For the text-containing cell, return its midpoint in (x, y) coordinate format. 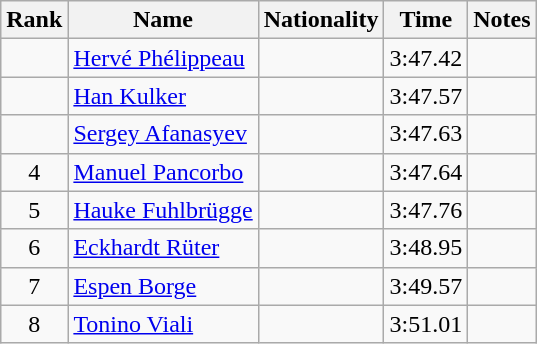
Nationality (321, 20)
Hervé Phélippeau (163, 58)
Han Kulker (163, 96)
3:49.57 (426, 286)
Manuel Pancorbo (163, 172)
3:51.01 (426, 324)
4 (34, 172)
3:47.64 (426, 172)
3:48.95 (426, 248)
5 (34, 210)
8 (34, 324)
Time (426, 20)
Hauke Fuhlbrügge (163, 210)
6 (34, 248)
Sergey Afanasyev (163, 134)
Eckhardt Rüter (163, 248)
7 (34, 286)
Espen Borge (163, 286)
3:47.42 (426, 58)
Notes (502, 20)
Tonino Viali (163, 324)
3:47.76 (426, 210)
3:47.63 (426, 134)
Name (163, 20)
Rank (34, 20)
3:47.57 (426, 96)
